Provide the (X, Y) coordinate of the cell's center where the given text is located.  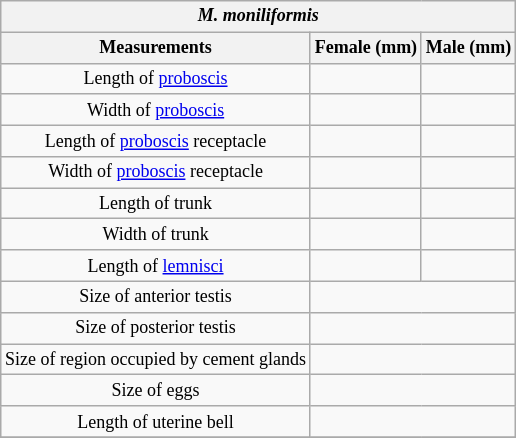
Length of uterine bell (156, 422)
Size of region occupied by cement glands (156, 360)
Length of trunk (156, 204)
Size of posterior testis (156, 328)
M. moniliformis (258, 16)
Size of anterior testis (156, 296)
Width of trunk (156, 234)
Width of proboscis receptacle (156, 172)
Measurements (156, 48)
Length of lemnisci (156, 266)
Male (mm) (468, 48)
Length of proboscis receptacle (156, 140)
Female (mm) (366, 48)
Width of proboscis (156, 110)
Length of proboscis (156, 78)
Size of eggs (156, 390)
